Locate the cell with the specified text and output its [X, Y] center coordinate. 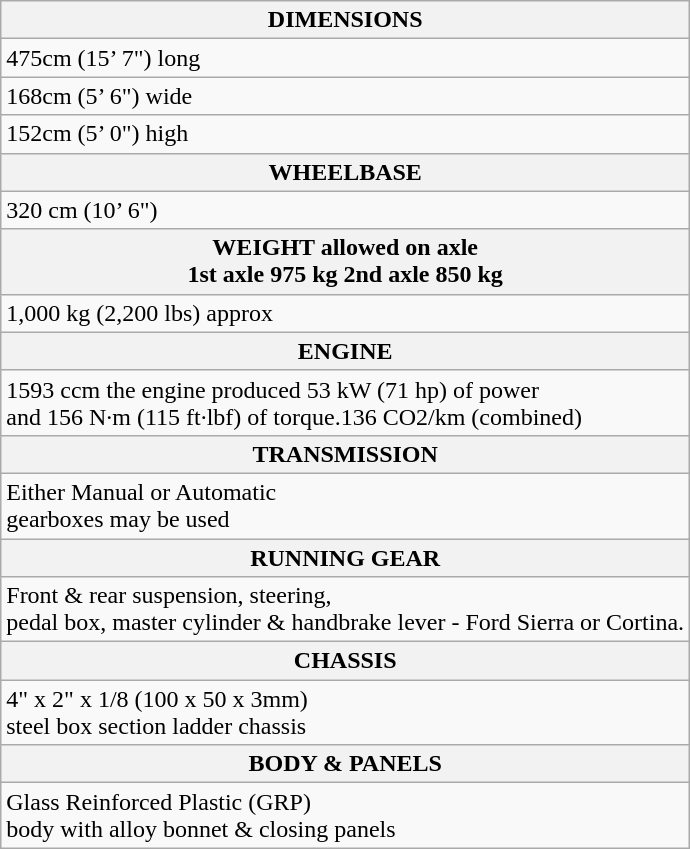
DIMENSIONS [346, 20]
4" x 2" x 1/8 (100 x 50 x 3mm)steel box section ladder chassis [346, 712]
168cm (5’ 6") wide [346, 96]
WEIGHT allowed on axle1st axle 975 kg 2nd axle 850 kg [346, 262]
152cm (5’ 0") high [346, 134]
320 cm (10’ 6") [346, 210]
CHASSIS [346, 661]
RUNNING GEAR [346, 557]
1,000 kg (2,200 lbs) approx [346, 313]
ENGINE [346, 351]
475cm (15’ 7") long [346, 58]
BODY & PANELS [346, 764]
WHEELBASE [346, 172]
Either Manual or Automaticgearboxes may be used [346, 506]
TRANSMISSION [346, 454]
Glass Reinforced Plastic (GRP)body with alloy bonnet & closing panels [346, 816]
Front & rear suspension, steering,pedal box, master cylinder & handbrake lever - Ford Sierra or Cortina. [346, 610]
1593 ccm the engine produced 53 kW (71 hp) of powerand 156 N·m (115 ft·lbf) of torque.136 CO2/km (combined) [346, 402]
